Output the (x, y) coordinate of the center of the cell containing the given text.  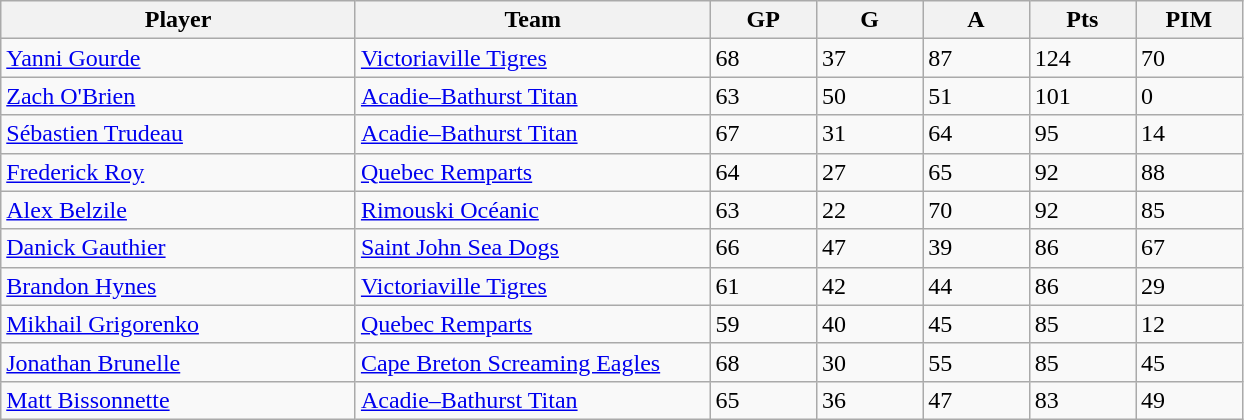
31 (869, 134)
40 (869, 324)
30 (869, 362)
50 (869, 96)
87 (976, 58)
49 (1189, 400)
66 (763, 248)
12 (1189, 324)
36 (869, 400)
55 (976, 362)
27 (869, 172)
22 (869, 210)
101 (1082, 96)
42 (869, 286)
Player (178, 20)
Pts (1082, 20)
14 (1189, 134)
PIM (1189, 20)
Mikhail Grigorenko (178, 324)
Danick Gauthier (178, 248)
Cape Breton Screaming Eagles (532, 362)
88 (1189, 172)
Sébastien Trudeau (178, 134)
Rimouski Océanic (532, 210)
37 (869, 58)
51 (976, 96)
GP (763, 20)
G (869, 20)
Brandon Hynes (178, 286)
95 (1082, 134)
61 (763, 286)
Alex Belzile (178, 210)
124 (1082, 58)
Jonathan Brunelle (178, 362)
Frederick Roy (178, 172)
83 (1082, 400)
39 (976, 248)
Matt Bissonnette (178, 400)
Yanni Gourde (178, 58)
44 (976, 286)
0 (1189, 96)
29 (1189, 286)
Saint John Sea Dogs (532, 248)
Team (532, 20)
59 (763, 324)
A (976, 20)
Zach O'Brien (178, 96)
